Provide the [x, y] coordinate of the cell's center where the given text is located.  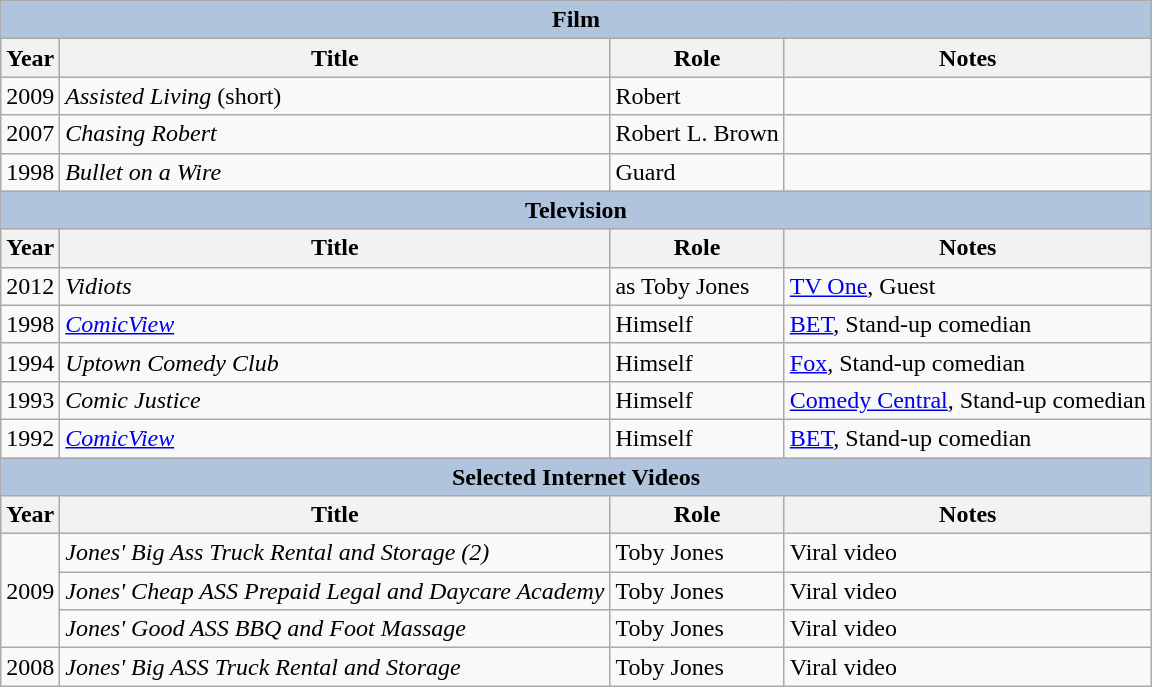
Guard [697, 172]
2008 [30, 667]
Bullet on a Wire [335, 172]
Jones' Cheap ASS Prepaid Legal and Daycare Academy [335, 591]
1994 [30, 362]
Comedy Central, Stand-up comedian [968, 400]
1993 [30, 400]
as Toby Jones [697, 286]
1992 [30, 438]
Robert L. Brown [697, 134]
Assisted Living (short) [335, 96]
Film [576, 20]
Fox, Stand-up comedian [968, 362]
Comic Justice [335, 400]
Selected Internet Videos [576, 477]
Robert [697, 96]
Jones' Big Ass Truck Rental and Storage (2) [335, 553]
Jones' Good ASS BBQ and Foot Massage [335, 629]
Vidiots [335, 286]
TV One, Guest [968, 286]
2007 [30, 134]
Uptown Comedy Club [335, 362]
Chasing Robert [335, 134]
Television [576, 210]
2012 [30, 286]
Jones' Big ASS Truck Rental and Storage [335, 667]
